Extract the [x, y] coordinate from the center of the cell holding the provided text.  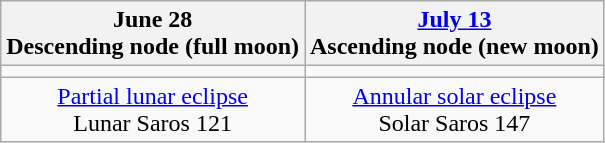
June 28Descending node (full moon) [153, 34]
Partial lunar eclipseLunar Saros 121 [153, 110]
Annular solar eclipseSolar Saros 147 [454, 110]
July 13Ascending node (new moon) [454, 34]
